Detect which cell encompasses the target text, then output its (x, y) center coordinate. 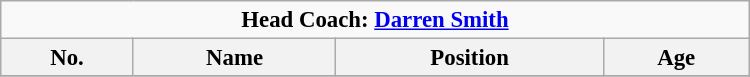
No. (67, 58)
Head Coach: Darren Smith (375, 20)
Position (470, 58)
Name (234, 58)
Age (676, 58)
